Pinpoint the cell where the given text exists, returning its (x, y) midpoint coordinate. 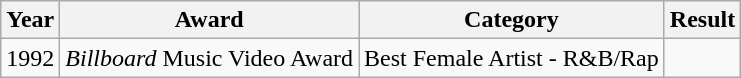
Award (210, 20)
Year (30, 20)
Result (702, 20)
Category (512, 20)
Billboard Music Video Award (210, 58)
1992 (30, 58)
Best Female Artist - R&B/Rap (512, 58)
